Determine the (x, y) coordinate at the center of the cell enclosing the given text.  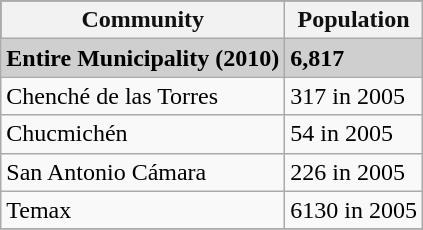
54 in 2005 (354, 134)
226 in 2005 (354, 172)
Entire Municipality (2010) (143, 58)
Population (354, 20)
Temax (143, 210)
6,817 (354, 58)
Community (143, 20)
Chucmichén (143, 134)
6130 in 2005 (354, 210)
San Antonio Cámara (143, 172)
317 in 2005 (354, 96)
Chenché de las Torres (143, 96)
